For the text-containing cell, return its midpoint in [X, Y] coordinate format. 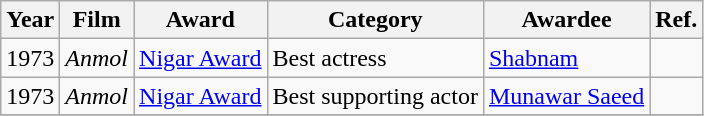
Film [97, 20]
Year [30, 20]
Award [201, 20]
Awardee [566, 20]
Best actress [375, 58]
Ref. [676, 20]
Munawar Saeed [566, 96]
Category [375, 20]
Shabnam [566, 58]
Best supporting actor [375, 96]
